Provide the [X, Y] coordinate of the cell's center where the given text is located.  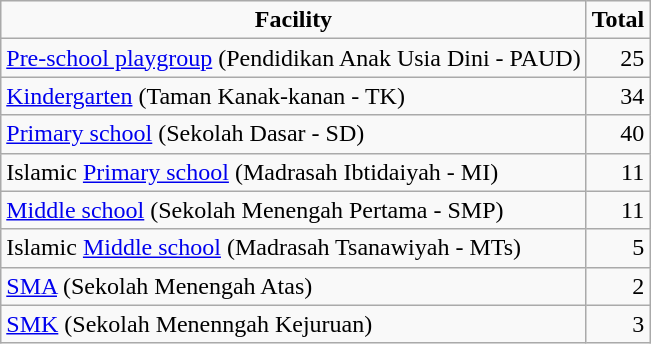
40 [618, 134]
Primary school (Sekolah Dasar - SD) [294, 134]
SMA (Sekolah Menengah Atas) [294, 286]
Pre-school playgroup (Pendidikan Anak Usia Dini - PAUD) [294, 58]
34 [618, 96]
3 [618, 324]
Total [618, 20]
SMK (Sekolah Menenngah Kejuruan) [294, 324]
25 [618, 58]
2 [618, 286]
Middle school (Sekolah Menengah Pertama - SMP) [294, 210]
Islamic Middle school (Madrasah Tsanawiyah - MTs) [294, 248]
Facility [294, 20]
Kindergarten (Taman Kanak-kanan - TK) [294, 96]
Islamic Primary school (Madrasah Ibtidaiyah - MI) [294, 172]
5 [618, 248]
